Find where the given text appears and provide that cell's center as [X, Y] coordinate. 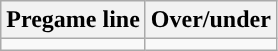
Pregame line [74, 20]
Over/under [210, 20]
